Output the (X, Y) coordinate of the center of the cell containing the given text.  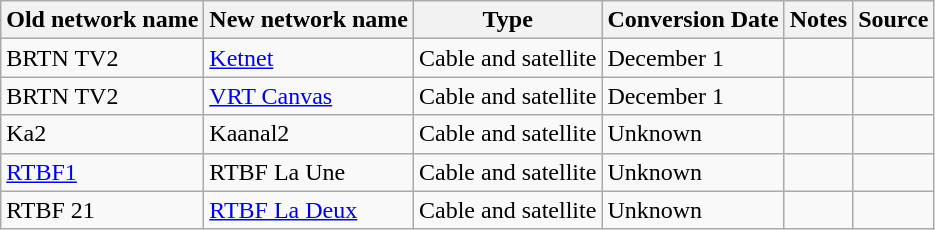
Ka2 (102, 134)
Notes (818, 20)
Source (894, 20)
Kaanal2 (309, 134)
Conversion Date (693, 20)
Type (508, 20)
VRT Canvas (309, 96)
RTBF La Deux (309, 210)
Ketnet (309, 58)
Old network name (102, 20)
RTBF La Une (309, 172)
RTBF1 (102, 172)
RTBF 21 (102, 210)
New network name (309, 20)
